Determine the [X, Y] coordinate at the center of the cell enclosing the given text.  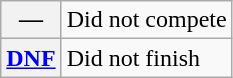
DNF [31, 58]
— [31, 20]
Did not finish [146, 58]
Did not compete [146, 20]
